Output the [x, y] coordinate of the center of the cell containing the given text.  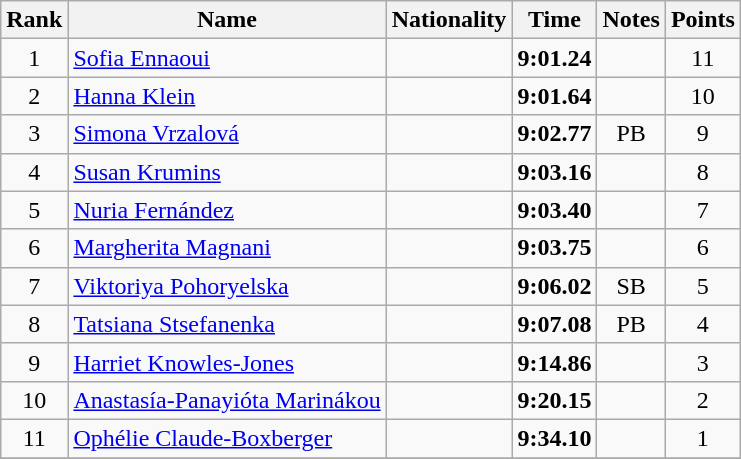
Notes [631, 20]
9:06.02 [554, 286]
9:03.16 [554, 172]
9:14.86 [554, 362]
Ophélie Claude-Boxberger [227, 438]
9:03.40 [554, 210]
Simona Vrzalová [227, 134]
Susan Krumins [227, 172]
9:03.75 [554, 248]
Nuria Fernández [227, 210]
9:07.08 [554, 324]
Sofia Ennaoui [227, 58]
9:01.64 [554, 96]
Viktoriya Pohoryelska [227, 286]
9:02.77 [554, 134]
9:20.15 [554, 400]
Hanna Klein [227, 96]
Margherita Magnani [227, 248]
SB [631, 286]
9:34.10 [554, 438]
Points [702, 20]
Tatsiana Stsefanenka [227, 324]
Nationality [449, 20]
Name [227, 20]
Rank [34, 20]
Time [554, 20]
Harriet Knowles-Jones [227, 362]
Anastasía-Panayióta Marinákou [227, 400]
9:01.24 [554, 58]
